Identify which cell holds the provided text, then report its [X, Y] central coordinate. 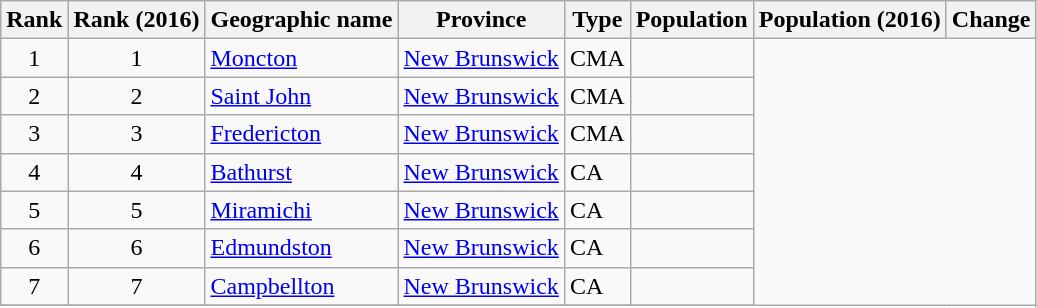
Campbellton [302, 286]
Change [991, 20]
Bathurst [302, 172]
Fredericton [302, 134]
Edmundston [302, 248]
Population (2016) [850, 20]
Population [692, 20]
Type [597, 20]
Rank [34, 20]
Saint John [302, 96]
Geographic name [302, 20]
Rank (2016) [136, 20]
Province [481, 20]
Miramichi [302, 210]
Moncton [302, 58]
